Detect which cell encompasses the target text, then output its (x, y) center coordinate. 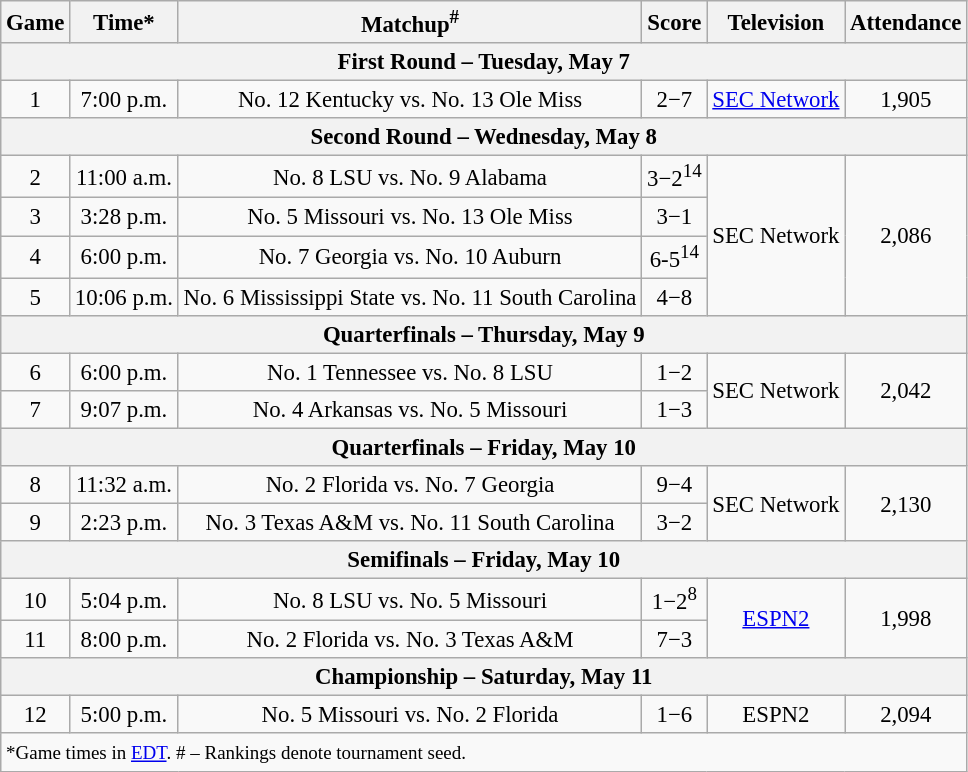
12 (36, 715)
Attendance (906, 22)
1−3 (674, 410)
No. 7 Georgia vs. No. 10 Auburn (410, 257)
3−1 (674, 217)
1 (36, 100)
2,086 (906, 236)
2,042 (906, 390)
2 (36, 177)
No. 2 Florida vs. No. 7 Georgia (410, 485)
First Round – Tuesday, May 7 (484, 62)
9 (36, 522)
10 (36, 600)
No. 5 Missouri vs. No. 13 Ole Miss (410, 217)
Score (674, 22)
7:00 p.m. (124, 100)
7−3 (674, 640)
Semifinals – Friday, May 10 (484, 560)
No. 1 Tennessee vs. No. 8 LSU (410, 372)
No. 2 Florida vs. No. 3 Texas A&M (410, 640)
11 (36, 640)
No. 8 LSU vs. No. 5 Missouri (410, 600)
No. 8 LSU vs. No. 9 Alabama (410, 177)
6 (36, 372)
No. 12 Kentucky vs. No. 13 Ole Miss (410, 100)
7 (36, 410)
5 (36, 297)
9:07 p.m. (124, 410)
2,094 (906, 715)
8 (36, 485)
4−8 (674, 297)
1,905 (906, 100)
*Game times in EDT. # – Rankings denote tournament seed. (484, 753)
10:06 p.m. (124, 297)
1−6 (674, 715)
No. 6 Mississippi State vs. No. 11 South Carolina (410, 297)
2,130 (906, 504)
Time* (124, 22)
2:23 p.m. (124, 522)
5:00 p.m. (124, 715)
2−7 (674, 100)
Quarterfinals – Thursday, May 9 (484, 334)
6-514 (674, 257)
11:00 a.m. (124, 177)
Championship – Saturday, May 11 (484, 677)
4 (36, 257)
5:04 p.m. (124, 600)
8:00 p.m. (124, 640)
3 (36, 217)
1−28 (674, 600)
Matchup# (410, 22)
Quarterfinals – Friday, May 10 (484, 447)
Game (36, 22)
9−4 (674, 485)
Second Round – Wednesday, May 8 (484, 137)
1,998 (906, 619)
No. 4 Arkansas vs. No. 5 Missouri (410, 410)
Television (776, 22)
11:32 a.m. (124, 485)
3:28 p.m. (124, 217)
3−214 (674, 177)
No. 3 Texas A&M vs. No. 11 South Carolina (410, 522)
1−2 (674, 372)
3−2 (674, 522)
No. 5 Missouri vs. No. 2 Florida (410, 715)
